Scan for the cell matching the given text and deliver its [X, Y] coordinate at center. 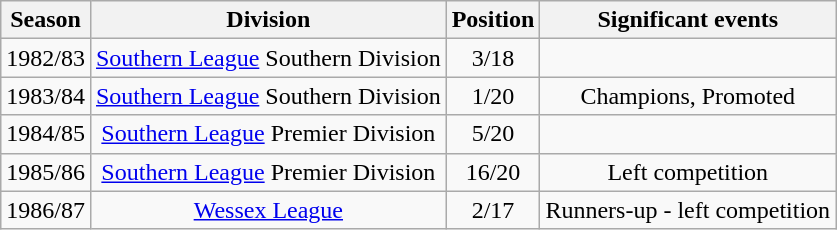
Significant events [688, 20]
5/20 [493, 134]
1982/83 [46, 58]
Wessex League [268, 210]
1986/87 [46, 210]
1985/86 [46, 172]
Position [493, 20]
1983/84 [46, 96]
3/18 [493, 58]
1/20 [493, 96]
Runners-up - left competition [688, 210]
Left competition [688, 172]
Champions, Promoted [688, 96]
Season [46, 20]
1984/85 [46, 134]
16/20 [493, 172]
Division [268, 20]
2/17 [493, 210]
